Output the (x, y) coordinate of the center of the cell containing the given text.  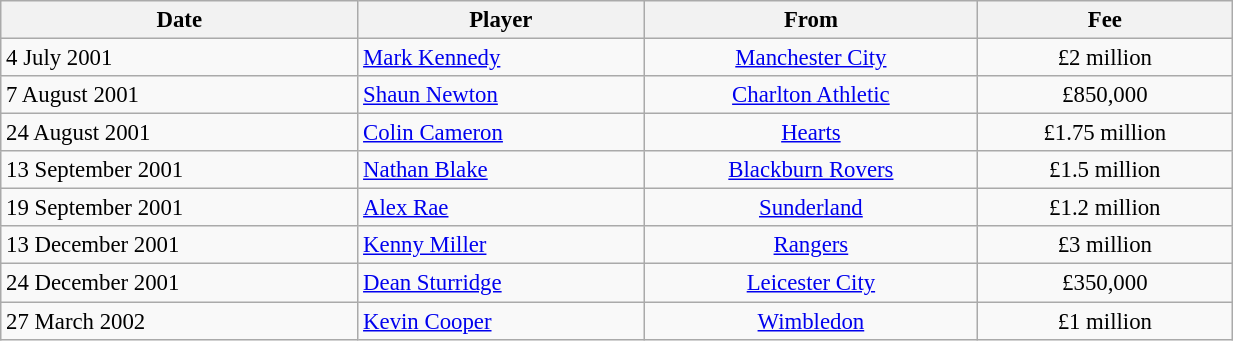
Shaun Newton (501, 95)
Hearts (811, 133)
Rangers (811, 245)
Wimbledon (811, 321)
Sunderland (811, 208)
£850,000 (1105, 95)
Date (180, 20)
24 December 2001 (180, 283)
Blackburn Rovers (811, 170)
7 August 2001 (180, 95)
27 March 2002 (180, 321)
Dean Sturridge (501, 283)
£2 million (1105, 58)
19 September 2001 (180, 208)
4 July 2001 (180, 58)
13 September 2001 (180, 170)
Colin Cameron (501, 133)
Manchester City (811, 58)
Kevin Cooper (501, 321)
£3 million (1105, 245)
£1.2 million (1105, 208)
13 December 2001 (180, 245)
Mark Kennedy (501, 58)
24 August 2001 (180, 133)
£1.5 million (1105, 170)
£1 million (1105, 321)
Nathan Blake (501, 170)
£350,000 (1105, 283)
Player (501, 20)
Leicester City (811, 283)
Kenny Miller (501, 245)
Fee (1105, 20)
Alex Rae (501, 208)
£1.75 million (1105, 133)
From (811, 20)
Charlton Athletic (811, 95)
